Pinpoint the cell where the given text exists, returning its (X, Y) midpoint coordinate. 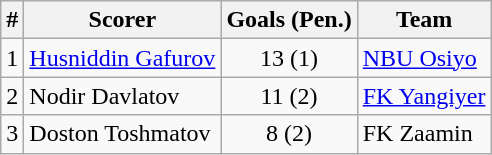
Husniddin Gafurov (122, 58)
Nodir Davlatov (122, 96)
Scorer (122, 20)
FK Yangiyer (424, 96)
NBU Osiyo (424, 58)
2 (12, 96)
Goals (Pen.) (289, 20)
# (12, 20)
8 (2) (289, 134)
1 (12, 58)
13 (1) (289, 58)
Doston Toshmatov (122, 134)
11 (2) (289, 96)
3 (12, 134)
FK Zaamin (424, 134)
Team (424, 20)
